Find where the given text appears and provide that cell's center as (X, Y) coordinate. 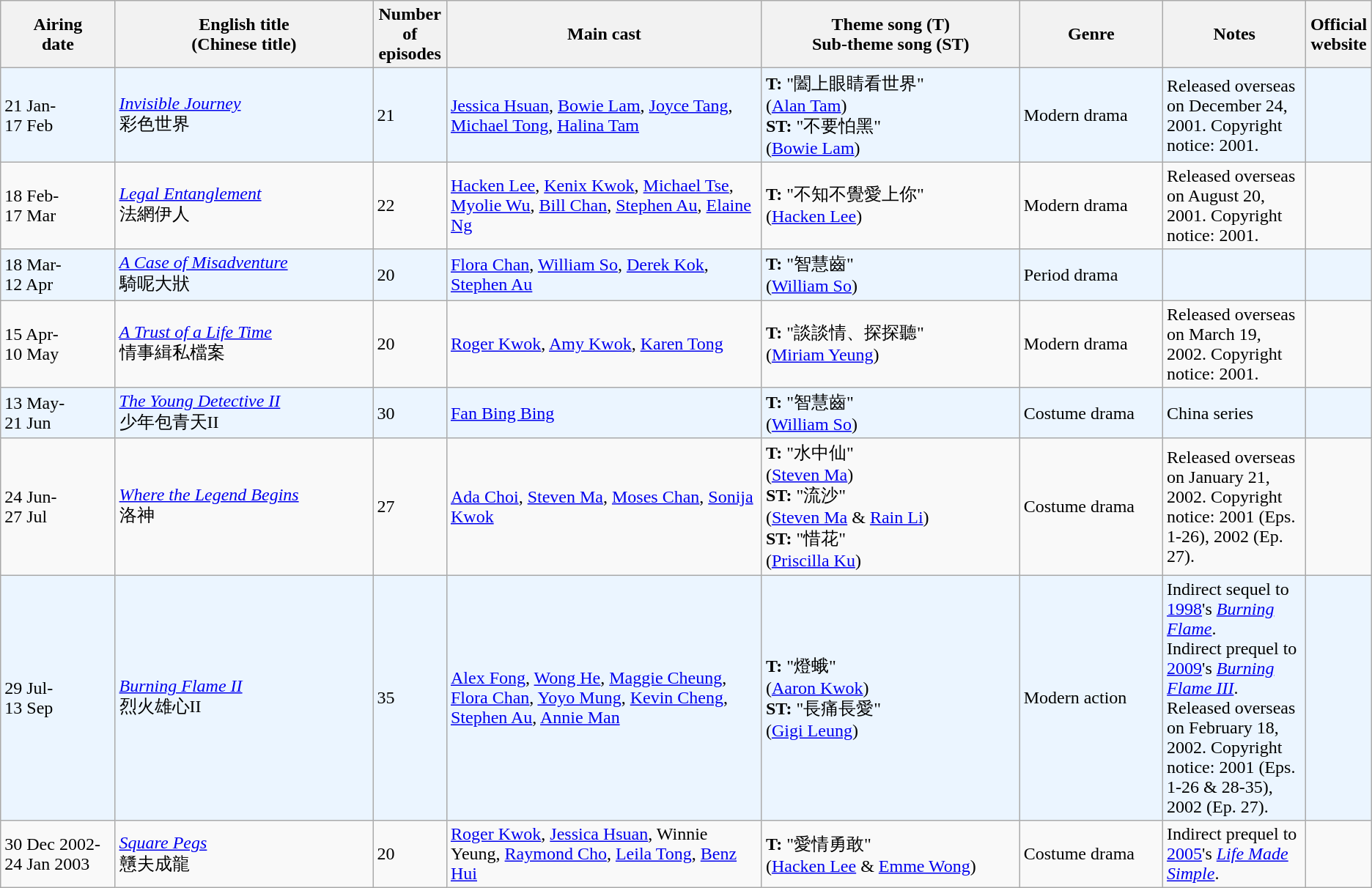
Released overseas on January 21, 2002. Copyright notice: 2001 (Eps. 1-26), 2002 (Ep. 27). (1234, 507)
English title (Chinese title) (244, 34)
29 Jul- 13 Sep (58, 698)
Number of episodes (410, 34)
Airingdate (58, 34)
Notes (1234, 34)
30 (410, 413)
Ada Choi, Steven Ma, Moses Chan, Sonija Kwok (604, 507)
Jessica Hsuan, Bowie Lam, Joyce Tang, Michael Tong, Halina Tam (604, 115)
30 Dec 2002- 24 Jan 2003 (58, 854)
Theme song (T) Sub-theme song (ST) (890, 34)
Where the Legend Begins 洛神 (244, 507)
Flora Chan, William So, Derek Kok, Stephen Au (604, 275)
Genre (1091, 34)
Invisible Journey 彩色世界 (244, 115)
Main cast (604, 34)
Hacken Lee, Kenix Kwok, Michael Tse, Myolie Wu, Bill Chan, Stephen Au, Elaine Ng (604, 205)
35 (410, 698)
Modern action (1091, 698)
21 (410, 115)
T: "愛情勇敢"(Hacken Lee & Emme Wong) (890, 854)
Roger Kwok, Amy Kwok, Karen Tong (604, 344)
T: "談談情、探探聽"(Miriam Yeung) (890, 344)
T: "水中仙"(Steven Ma) ST: "流沙"(Steven Ma & Rain Li) ST: "惜花"(Priscilla Ku) (890, 507)
18 Mar- 12 Apr (58, 275)
Released overseas on August 20, 2001. Copyright notice: 2001. (1234, 205)
The Young Detective II 少年包青天II (244, 413)
Roger Kwok, Jessica Hsuan, Winnie Yeung, Raymond Cho, Leila Tong, Benz Hui (604, 854)
Released overseas on December 24, 2001. Copyright notice: 2001. (1234, 115)
T: "燈蛾" (Aaron Kwok) ST: "長痛長愛" (Gigi Leung) (890, 698)
15 Apr- 10 May (58, 344)
21 Jan- 17 Feb (58, 115)
Indirect prequel to 2005's Life Made Simple. (1234, 854)
Fan Bing Bing (604, 413)
A Trust of a Life Time 情事緝私檔案 (244, 344)
27 (410, 507)
Official website (1338, 34)
18 Feb- 17 Mar (58, 205)
Square Pegs 戇夫成龍 (244, 854)
22 (410, 205)
13 May- 21 Jun (58, 413)
Legal Entanglement 法網伊人 (244, 205)
A Case of Misadventure 騎呢大狀 (244, 275)
24 Jun- 27 Jul (58, 507)
Alex Fong, Wong He, Maggie Cheung, Flora Chan, Yoyo Mung, Kevin Cheng, Stephen Au, Annie Man (604, 698)
T: "闔上眼睛看世界" (Alan Tam) ST: "不要怕黑" (Bowie Lam) (890, 115)
China series (1234, 413)
Burning Flame II 烈火雄心II (244, 698)
T: "不知不覺愛上你" (Hacken Lee) (890, 205)
Period drama (1091, 275)
Released overseas on March 19, 2002. Copyright notice: 2001. (1234, 344)
